Pinpoint the cell where the given text exists, returning its (x, y) midpoint coordinate. 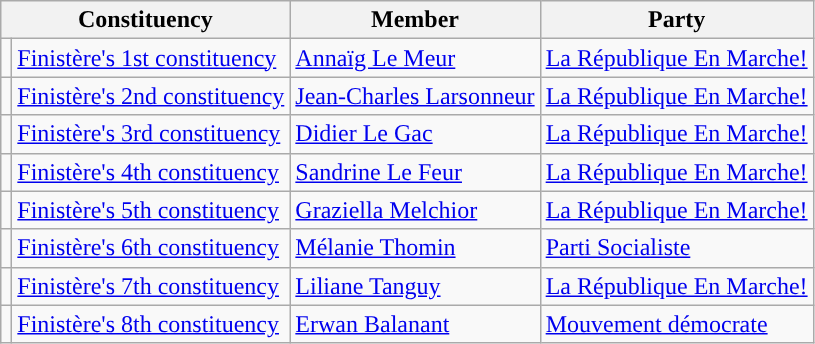
Liliane Tanguy (415, 286)
Party (676, 20)
Finistère's 4th constituency (151, 172)
Finistère's 2nd constituency (151, 96)
Didier Le Gac (415, 134)
Finistère's 3rd constituency (151, 134)
Member (415, 20)
Erwan Balanant (415, 324)
Finistère's 6th constituency (151, 248)
Finistère's 8th constituency (151, 324)
Annaïg Le Meur (415, 58)
Mélanie Thomin (415, 248)
Jean-Charles Larsonneur (415, 96)
Constituency (146, 20)
Finistère's 5th constituency (151, 210)
Finistère's 7th constituency (151, 286)
Sandrine Le Feur (415, 172)
Graziella Melchior (415, 210)
Mouvement démocrate (676, 324)
Parti Socialiste (676, 248)
Finistère's 1st constituency (151, 58)
